Pinpoint the cell where the given text exists, returning its [X, Y] midpoint coordinate. 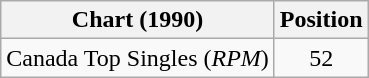
Canada Top Singles (RPM) [138, 58]
52 [321, 58]
Chart (1990) [138, 20]
Position [321, 20]
